Search for the cell housing the specified text and yield its (X, Y) center coordinate. 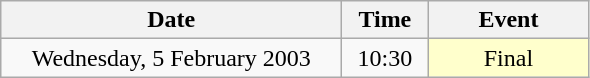
Wednesday, 5 February 2003 (172, 58)
10:30 (385, 58)
Final (508, 58)
Date (172, 20)
Event (508, 20)
Time (385, 20)
